Pinpoint the cell where the given text exists, returning its [X, Y] midpoint coordinate. 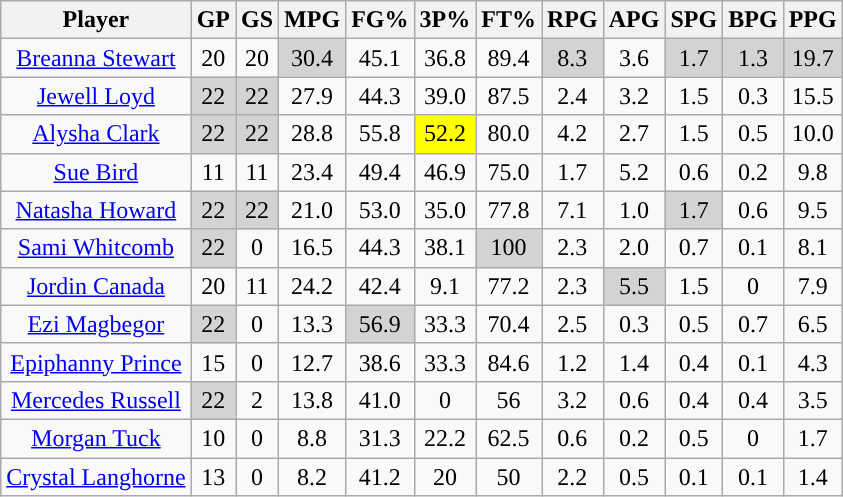
4.2 [573, 134]
Natasha Howard [96, 210]
2.7 [634, 134]
9.1 [445, 286]
28.8 [312, 134]
Mercedes Russell [96, 400]
Epiphanny Prince [96, 362]
3.5 [812, 400]
55.8 [380, 134]
9.5 [812, 210]
42.4 [380, 286]
77.8 [509, 210]
Jordin Canada [96, 286]
84.6 [509, 362]
MPG [312, 20]
6.5 [812, 324]
38.6 [380, 362]
FT% [509, 20]
24.2 [312, 286]
41.2 [380, 477]
19.7 [812, 58]
8.3 [573, 58]
1.2 [573, 362]
50 [509, 477]
1.0 [634, 210]
PPG [812, 20]
7.1 [573, 210]
10.0 [812, 134]
8.2 [312, 477]
8.8 [312, 438]
46.9 [445, 172]
2.0 [634, 248]
2.4 [573, 96]
89.4 [509, 58]
8.1 [812, 248]
3P% [445, 20]
77.2 [509, 286]
BPG [753, 20]
Morgan Tuck [96, 438]
RPG [573, 20]
45.1 [380, 58]
56.9 [380, 324]
30.4 [312, 58]
15.5 [812, 96]
Ezi Magbegor [96, 324]
39.0 [445, 96]
75.0 [509, 172]
GS [258, 20]
Player [96, 20]
2.2 [573, 477]
15 [213, 362]
GP [213, 20]
Breanna Stewart [96, 58]
4.3 [812, 362]
52.2 [445, 134]
13.3 [312, 324]
80.0 [509, 134]
27.9 [312, 96]
53.0 [380, 210]
21.0 [312, 210]
10 [213, 438]
16.5 [312, 248]
9.8 [812, 172]
41.0 [380, 400]
Jewell Loyd [96, 96]
13.8 [312, 400]
5.2 [634, 172]
56 [509, 400]
12.7 [312, 362]
36.8 [445, 58]
SPG [694, 20]
Sami Whitcomb [96, 248]
Sue Bird [96, 172]
35.0 [445, 210]
87.5 [509, 96]
5.5 [634, 286]
23.4 [312, 172]
31.3 [380, 438]
3.6 [634, 58]
100 [509, 248]
38.1 [445, 248]
7.9 [812, 286]
FG% [380, 20]
2.5 [573, 324]
49.4 [380, 172]
13 [213, 477]
22.2 [445, 438]
Alysha Clark [96, 134]
1.3 [753, 58]
70.4 [509, 324]
62.5 [509, 438]
Crystal Langhorne [96, 477]
APG [634, 20]
2 [258, 400]
